Extract the [x, y] coordinate from the center of the cell holding the provided text.  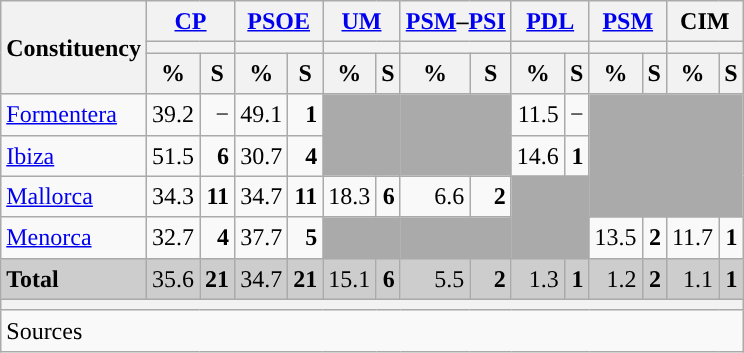
Mallorca [74, 196]
Formentera [74, 114]
PDL [550, 22]
PSOE [279, 22]
5.5 [435, 278]
35.6 [172, 278]
UM [362, 22]
32.7 [172, 238]
51.5 [172, 156]
37.7 [262, 238]
11.5 [538, 114]
30.7 [262, 156]
11.7 [692, 238]
15.1 [350, 278]
13.5 [616, 238]
Ibiza [74, 156]
1.3 [538, 278]
CIM [704, 22]
CP [190, 22]
Total [74, 278]
1.1 [692, 278]
14.6 [538, 156]
1.2 [616, 278]
PSM [628, 22]
49.1 [262, 114]
PSM–PSI [456, 22]
6.6 [435, 196]
5 [306, 238]
18.3 [350, 196]
Constituency [74, 48]
34.3 [172, 196]
39.2 [172, 114]
Sources [372, 330]
Menorca [74, 238]
